Scan for the cell matching the given text and deliver its (x, y) coordinate at center. 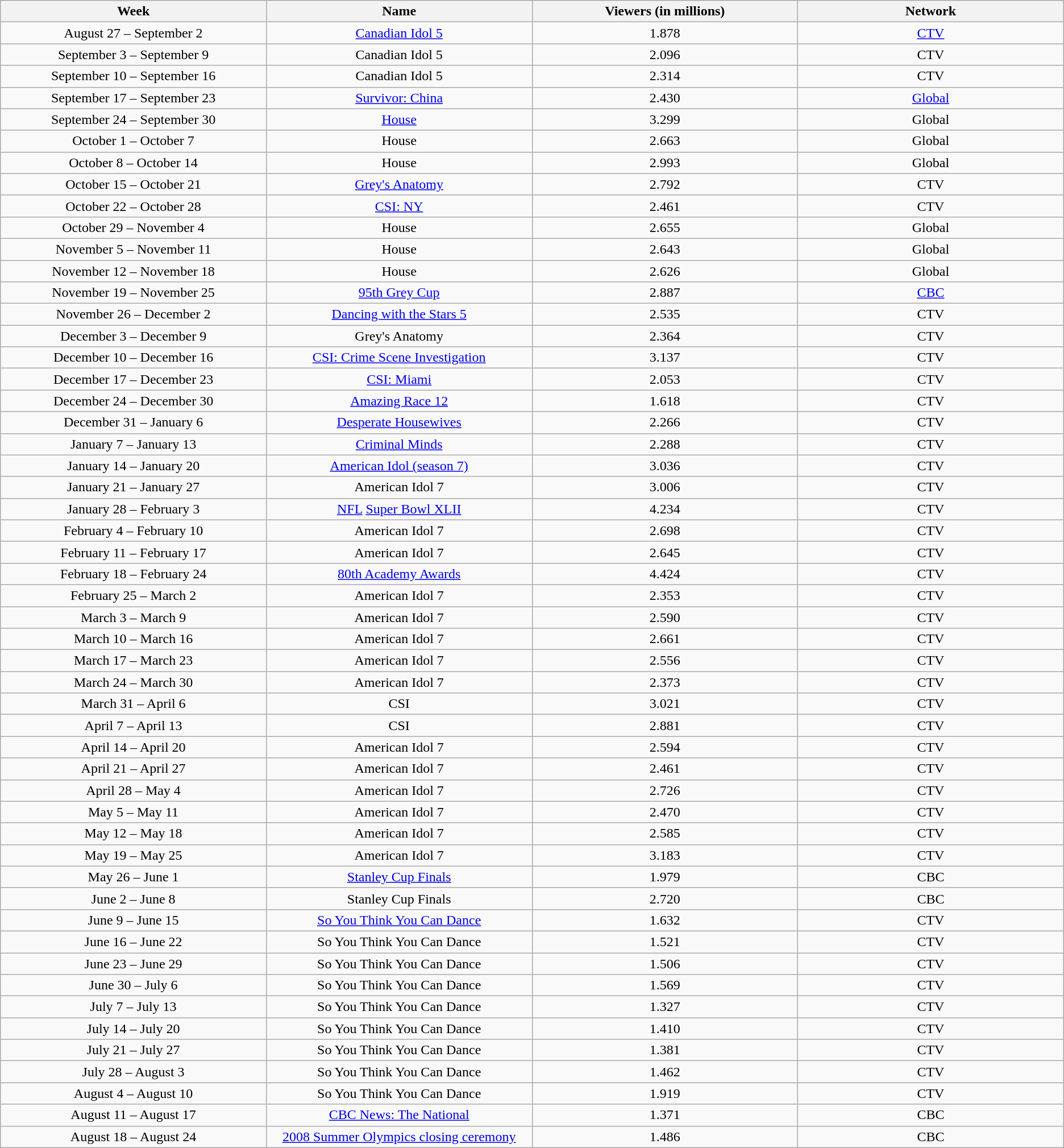
August 11 – August 17 (134, 1115)
June 23 – June 29 (134, 964)
June 30 – July 6 (134, 985)
2.096 (665, 55)
3.183 (665, 855)
2.881 (665, 726)
October 29 – November 4 (134, 227)
June 9 – June 15 (134, 920)
September 10 – September 16 (134, 76)
American Idol (season 7) (399, 466)
November 5 – November 11 (134, 249)
2.698 (665, 531)
October 1 – October 7 (134, 141)
January 21 – January 27 (134, 487)
Amazing Race 12 (399, 401)
1.381 (665, 1050)
July 21 – July 27 (134, 1050)
1.462 (665, 1072)
2.373 (665, 682)
2.726 (665, 790)
July 14 – July 20 (134, 1029)
2.661 (665, 639)
March 17 – March 23 (134, 661)
1.979 (665, 877)
November 12 – November 18 (134, 271)
July 7 – July 13 (134, 1007)
2.288 (665, 444)
3.036 (665, 466)
80th Academy Awards (399, 574)
NFL Super Bowl XLII (399, 509)
2.645 (665, 552)
Network (931, 11)
2.353 (665, 595)
March 24 – March 30 (134, 682)
December 24 – December 30 (134, 401)
1.371 (665, 1115)
July 28 – August 3 (134, 1072)
2.590 (665, 617)
February 18 – February 24 (134, 574)
1.878 (665, 33)
October 15 – October 21 (134, 184)
2.663 (665, 141)
Desperate Housewives (399, 422)
June 2 – June 8 (134, 898)
Week (134, 11)
3.299 (665, 119)
CSI: Crime Scene Investigation (399, 358)
2.626 (665, 271)
August 18 – August 24 (134, 1137)
1.618 (665, 401)
1.327 (665, 1007)
March 3 – March 9 (134, 617)
May 26 – June 1 (134, 877)
1.486 (665, 1137)
January 28 – February 3 (134, 509)
2.314 (665, 76)
April 28 – May 4 (134, 790)
CSI: Miami (399, 379)
2.556 (665, 661)
2.470 (665, 812)
2008 Summer Olympics closing ceremony (399, 1137)
January 7 – January 13 (134, 444)
June 16 – June 22 (134, 942)
2.266 (665, 422)
3.021 (665, 704)
August 4 – August 10 (134, 1093)
Survivor: China (399, 98)
April 21 – April 27 (134, 769)
May 12 – May 18 (134, 834)
May 5 – May 11 (134, 812)
December 10 – December 16 (134, 358)
2.364 (665, 336)
4.424 (665, 574)
November 26 – December 2 (134, 314)
95th Grey Cup (399, 293)
April 14 – April 20 (134, 747)
September 3 – September 9 (134, 55)
CSI: NY (399, 206)
1.410 (665, 1029)
4.234 (665, 509)
3.137 (665, 358)
CBC News: The National (399, 1115)
Dancing with the Stars 5 (399, 314)
March 31 – April 6 (134, 704)
2.993 (665, 163)
2.643 (665, 249)
February 4 – February 10 (134, 531)
September 17 – September 23 (134, 98)
Name (399, 11)
December 17 – December 23 (134, 379)
1.569 (665, 985)
1.506 (665, 964)
October 22 – October 28 (134, 206)
3.006 (665, 487)
1.632 (665, 920)
2.594 (665, 747)
May 19 – May 25 (134, 855)
November 19 – November 25 (134, 293)
March 10 – March 16 (134, 639)
September 24 – September 30 (134, 119)
Viewers (in millions) (665, 11)
2.655 (665, 227)
February 11 – February 17 (134, 552)
December 31 – January 6 (134, 422)
Criminal Minds (399, 444)
February 25 – March 2 (134, 595)
October 8 – October 14 (134, 163)
April 7 – April 13 (134, 726)
1.919 (665, 1093)
2.535 (665, 314)
2.585 (665, 834)
1.521 (665, 942)
2.792 (665, 184)
2.887 (665, 293)
August 27 – September 2 (134, 33)
December 3 – December 9 (134, 336)
January 14 – January 20 (134, 466)
2.430 (665, 98)
2.053 (665, 379)
2.720 (665, 898)
